Detect which cell encompasses the target text, then output its [X, Y] center coordinate. 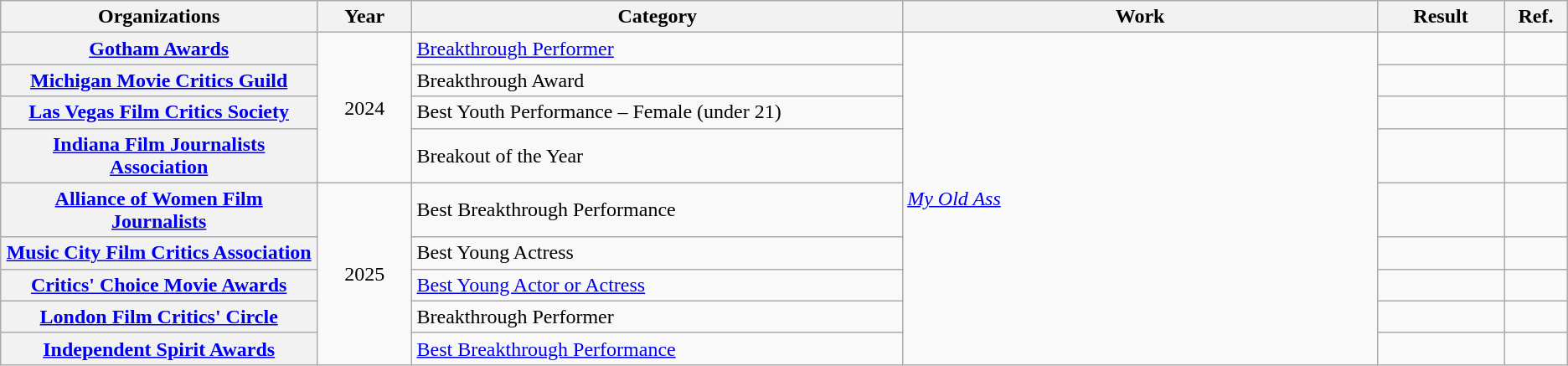
Music City Film Critics Association [159, 253]
Independent Spirit Awards [159, 348]
Breakout of the Year [658, 156]
2024 [365, 107]
Best Youth Performance – Female (under 21) [658, 112]
Best Young Actor or Actress [658, 285]
My Old Ass [1141, 199]
Result [1441, 17]
Michigan Movie Critics Guild [159, 80]
Gotham Awards [159, 49]
Organizations [159, 17]
Year [365, 17]
London Film Critics' Circle [159, 317]
Work [1141, 17]
Breakthrough Award [658, 80]
Alliance of Women Film Journalists [159, 209]
Critics' Choice Movie Awards [159, 285]
2025 [365, 273]
Indiana Film Journalists Association [159, 156]
Ref. [1536, 17]
Las Vegas Film Critics Society [159, 112]
Best Young Actress [658, 253]
Category [658, 17]
